Detect which cell encompasses the target text, then output its [x, y] center coordinate. 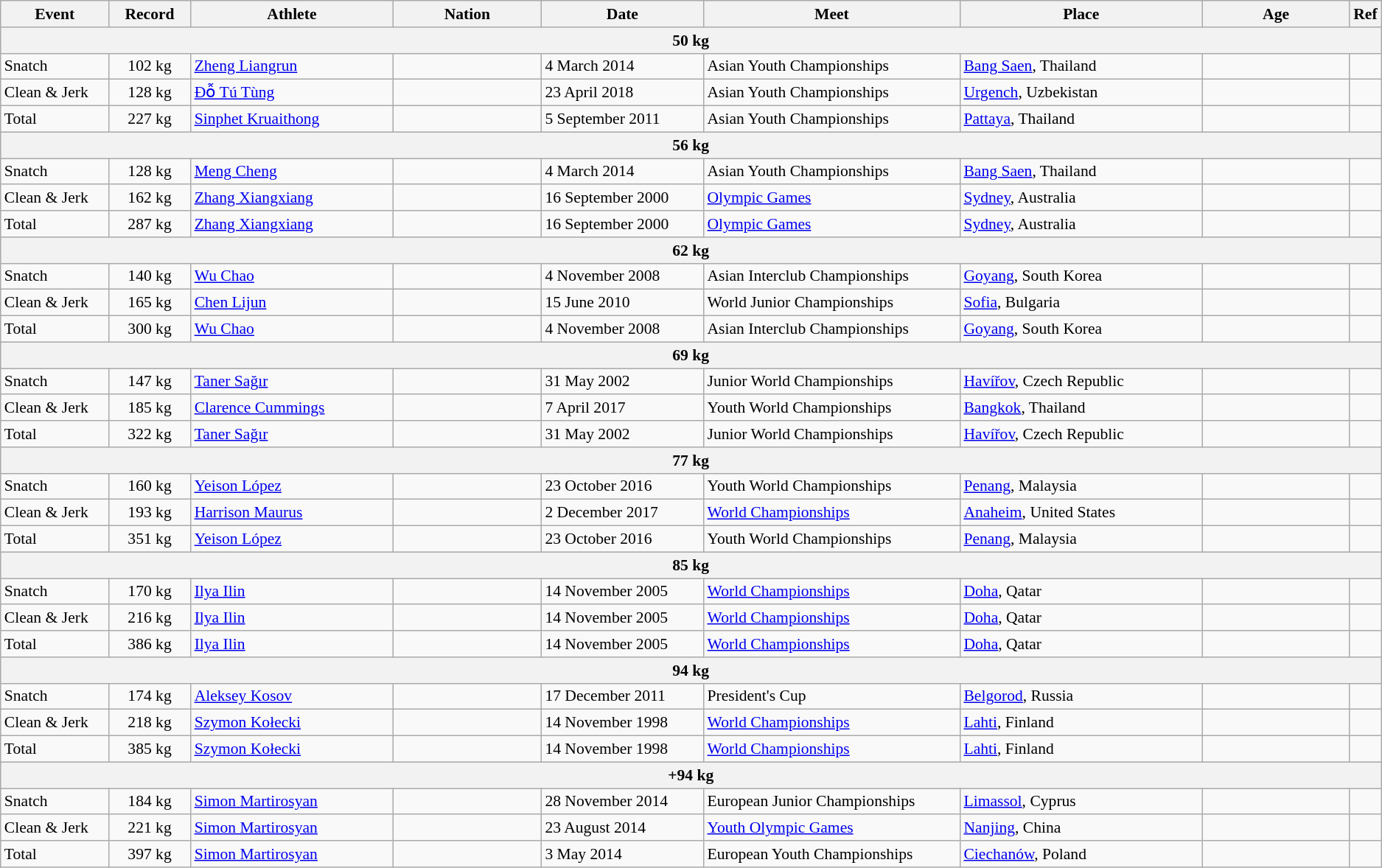
President's Cup [831, 696]
162 kg [150, 198]
56 kg [691, 145]
Age [1276, 14]
216 kg [150, 618]
Date [622, 14]
397 kg [150, 854]
322 kg [150, 434]
Youth Olympic Games [831, 828]
Sinphet Kruaithong [292, 119]
218 kg [150, 723]
185 kg [150, 408]
Athlete [292, 14]
Ref [1365, 14]
Ciechanów, Poland [1081, 854]
Meng Cheng [292, 172]
174 kg [150, 696]
221 kg [150, 828]
85 kg [691, 565]
Limassol, Cyprus [1081, 802]
170 kg [150, 592]
50 kg [691, 41]
Chen Lijun [292, 303]
Nanjing, China [1081, 828]
69 kg [691, 355]
165 kg [150, 303]
European Junior Championships [831, 802]
Urgench, Uzbekistan [1081, 93]
5 September 2011 [622, 119]
15 June 2010 [622, 303]
7 April 2017 [622, 408]
Harrison Maurus [292, 513]
3 May 2014 [622, 854]
184 kg [150, 802]
Anaheim, United States [1081, 513]
Aleksey Kosov [292, 696]
160 kg [150, 486]
147 kg [150, 382]
Event [55, 14]
Record [150, 14]
23 April 2018 [622, 93]
2 December 2017 [622, 513]
94 kg [691, 671]
+94 kg [691, 775]
Pattaya, Thailand [1081, 119]
385 kg [150, 749]
386 kg [150, 644]
17 December 2011 [622, 696]
Meet [831, 14]
Zheng Liangrun [292, 66]
23 August 2014 [622, 828]
Belgorod, Russia [1081, 696]
European Youth Championships [831, 854]
193 kg [150, 513]
62 kg [691, 251]
World Junior Championships [831, 303]
300 kg [150, 329]
102 kg [150, 66]
287 kg [150, 224]
Nation [467, 14]
Sofia, Bulgaria [1081, 303]
Clarence Cummings [292, 408]
351 kg [150, 539]
140 kg [150, 276]
77 kg [691, 461]
227 kg [150, 119]
Đỗ Tú Tùng [292, 93]
Bangkok, Thailand [1081, 408]
28 November 2014 [622, 802]
Place [1081, 14]
